Output the (x, y) coordinate of the center of the cell containing the given text.  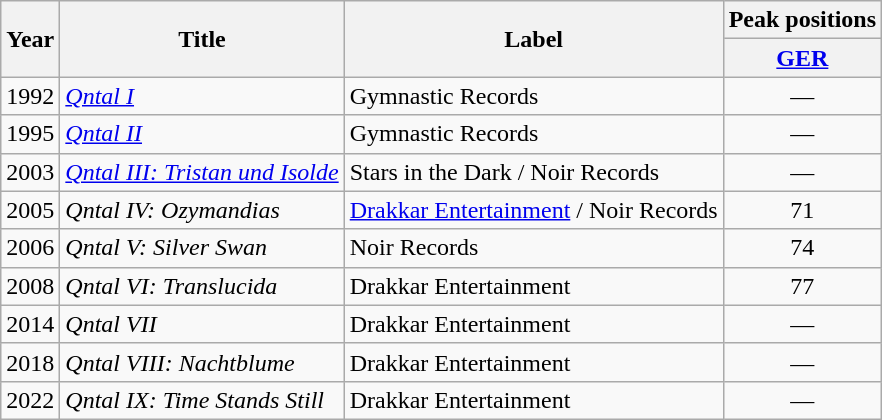
2014 (30, 324)
Qntal VI: Translucida (202, 286)
Qntal III: Tristan und Isolde (202, 172)
1992 (30, 96)
Label (534, 39)
GER (802, 58)
Peak positions (802, 20)
1995 (30, 134)
Qntal II (202, 134)
2008 (30, 286)
2018 (30, 362)
Title (202, 39)
2005 (30, 210)
Qntal VIII: Nachtblume (202, 362)
Qntal IX: Time Stands Still (202, 400)
2022 (30, 400)
Qntal VII (202, 324)
Year (30, 39)
2006 (30, 248)
Stars in the Dark / Noir Records (534, 172)
Qntal IV: Ozymandias (202, 210)
Qntal I (202, 96)
Qntal V: Silver Swan (202, 248)
74 (802, 248)
77 (802, 286)
Drakkar Entertainment / Noir Records (534, 210)
Noir Records (534, 248)
71 (802, 210)
2003 (30, 172)
